For the text-containing cell, return its midpoint in (x, y) coordinate format. 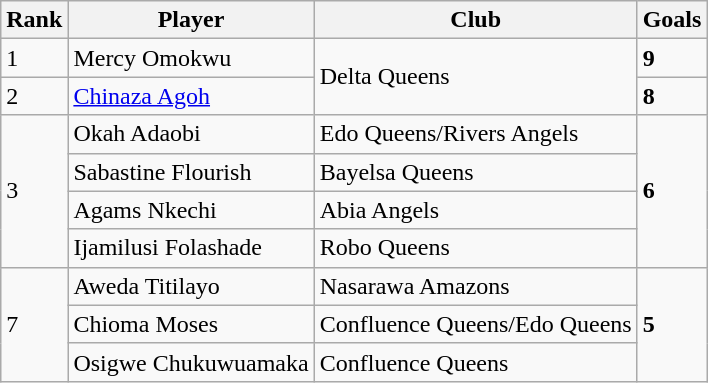
5 (672, 324)
Aweda Titilayo (191, 286)
Chinaza Agoh (191, 96)
Confluence Queens (476, 362)
Nasarawa Amazons (476, 286)
Agams Nkechi (191, 210)
Confluence Queens/Edo Queens (476, 324)
9 (672, 58)
Delta Queens (476, 77)
Chioma Moses (191, 324)
Club (476, 20)
Abia Angels (476, 210)
Rank (34, 20)
Mercy Omokwu (191, 58)
2 (34, 96)
Goals (672, 20)
7 (34, 324)
Player (191, 20)
Robo Queens (476, 248)
Osigwe Chukuwuamaka (191, 362)
8 (672, 96)
Edo Queens/Rivers Angels (476, 134)
Sabastine Flourish (191, 172)
1 (34, 58)
3 (34, 191)
6 (672, 191)
Bayelsa Queens (476, 172)
Okah Adaobi (191, 134)
Ijamilusi Folashade (191, 248)
